Extract the [x, y] coordinate from the center of the cell holding the provided text.  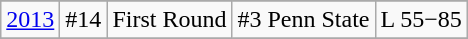
#3 Penn State [304, 20]
L 55−85 [421, 20]
2013 [30, 20]
First Round [170, 20]
#14 [84, 20]
